Extract the [x, y] coordinate from the center of the cell holding the provided text.  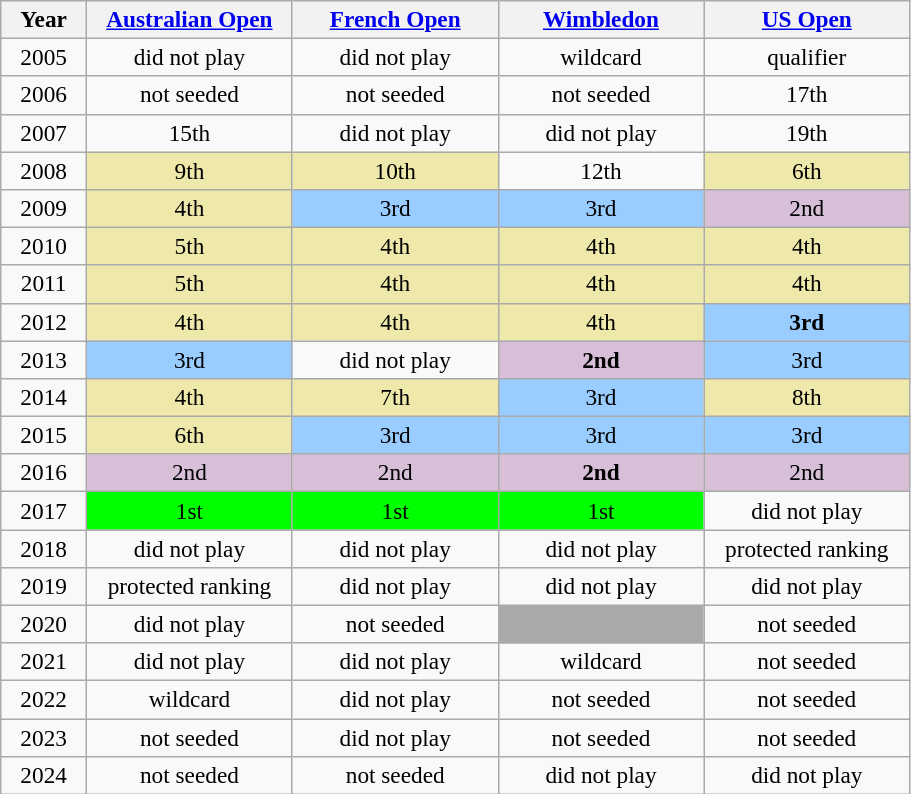
2008 [44, 170]
17th [807, 95]
12th [601, 170]
2009 [44, 208]
Year [44, 19]
2024 [44, 775]
9th [190, 170]
qualifier [807, 57]
2016 [44, 473]
15th [190, 133]
19th [807, 133]
2017 [44, 510]
2019 [44, 586]
2015 [44, 435]
US Open [807, 19]
8th [807, 397]
French Open [395, 19]
7th [395, 397]
2007 [44, 133]
10th [395, 170]
Wimbledon [601, 19]
2012 [44, 322]
2011 [44, 284]
2006 [44, 95]
2022 [44, 699]
Australian Open [190, 19]
2014 [44, 397]
2005 [44, 57]
2020 [44, 624]
2021 [44, 662]
2018 [44, 548]
2010 [44, 246]
2023 [44, 737]
2013 [44, 359]
